Find where the given text appears and provide that cell's center as (X, Y) coordinate. 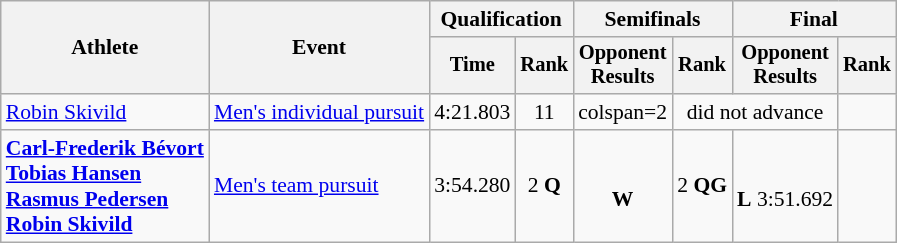
W (622, 186)
4:21.803 (472, 112)
Time (472, 66)
Men's individual pursuit (319, 112)
Semifinals (652, 19)
11 (544, 112)
did not advance (755, 112)
Robin Skivild (105, 112)
3:54.280 (472, 186)
Carl-Frederik BévortTobias HansenRasmus PedersenRobin Skivild (105, 186)
Qualification (501, 19)
L 3:51.692 (785, 186)
Final (814, 19)
2 QG (702, 186)
Event (319, 48)
2 Q (544, 186)
Athlete (105, 48)
colspan=2 (622, 112)
Men's team pursuit (319, 186)
